Identify which cell holds the provided text, then report its (x, y) central coordinate. 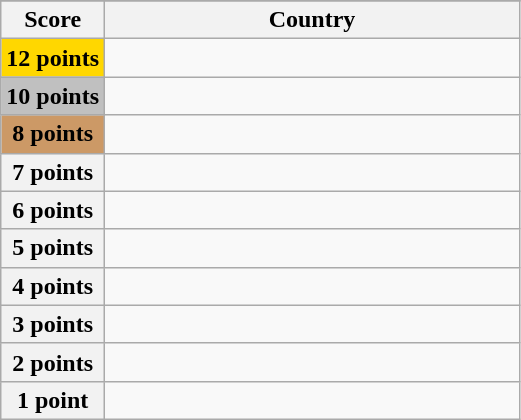
8 points (53, 134)
3 points (53, 324)
7 points (53, 172)
4 points (53, 286)
5 points (53, 248)
12 points (53, 58)
10 points (53, 96)
Score (53, 20)
1 point (53, 400)
2 points (53, 362)
Country (312, 20)
6 points (53, 210)
